Find where the given text appears and provide that cell's center as [x, y] coordinate. 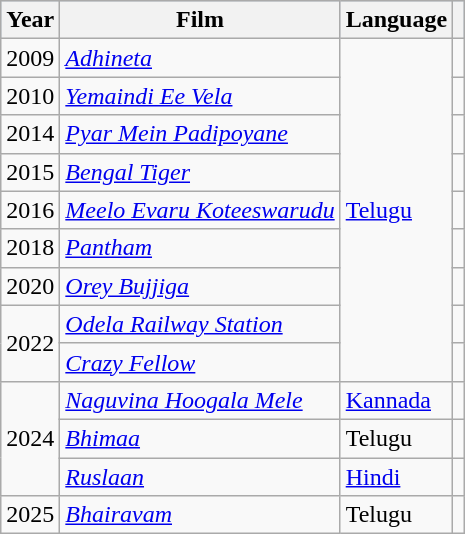
Adhineta [200, 58]
Film [200, 20]
2016 [30, 210]
2024 [30, 438]
2025 [30, 515]
2010 [30, 96]
Kannada [396, 400]
Hindi [396, 477]
2015 [30, 172]
Bengal Tiger [200, 172]
2018 [30, 248]
Naguvina Hoogala Mele [200, 400]
Pantham [200, 248]
2014 [30, 134]
Odela Railway Station [200, 324]
Crazy Fellow [200, 362]
Meelo Evaru Koteeswarudu [200, 210]
Yemaindi Ee Vela [200, 96]
2020 [30, 286]
Year [30, 20]
Bhimaa [200, 438]
2009 [30, 58]
Orey Bujjiga [200, 286]
Pyar Mein Padipoyane [200, 134]
2022 [30, 343]
Language [396, 20]
Ruslaan [200, 477]
Bhairavam [200, 515]
